Find where the given text appears and provide that cell's center as [x, y] coordinate. 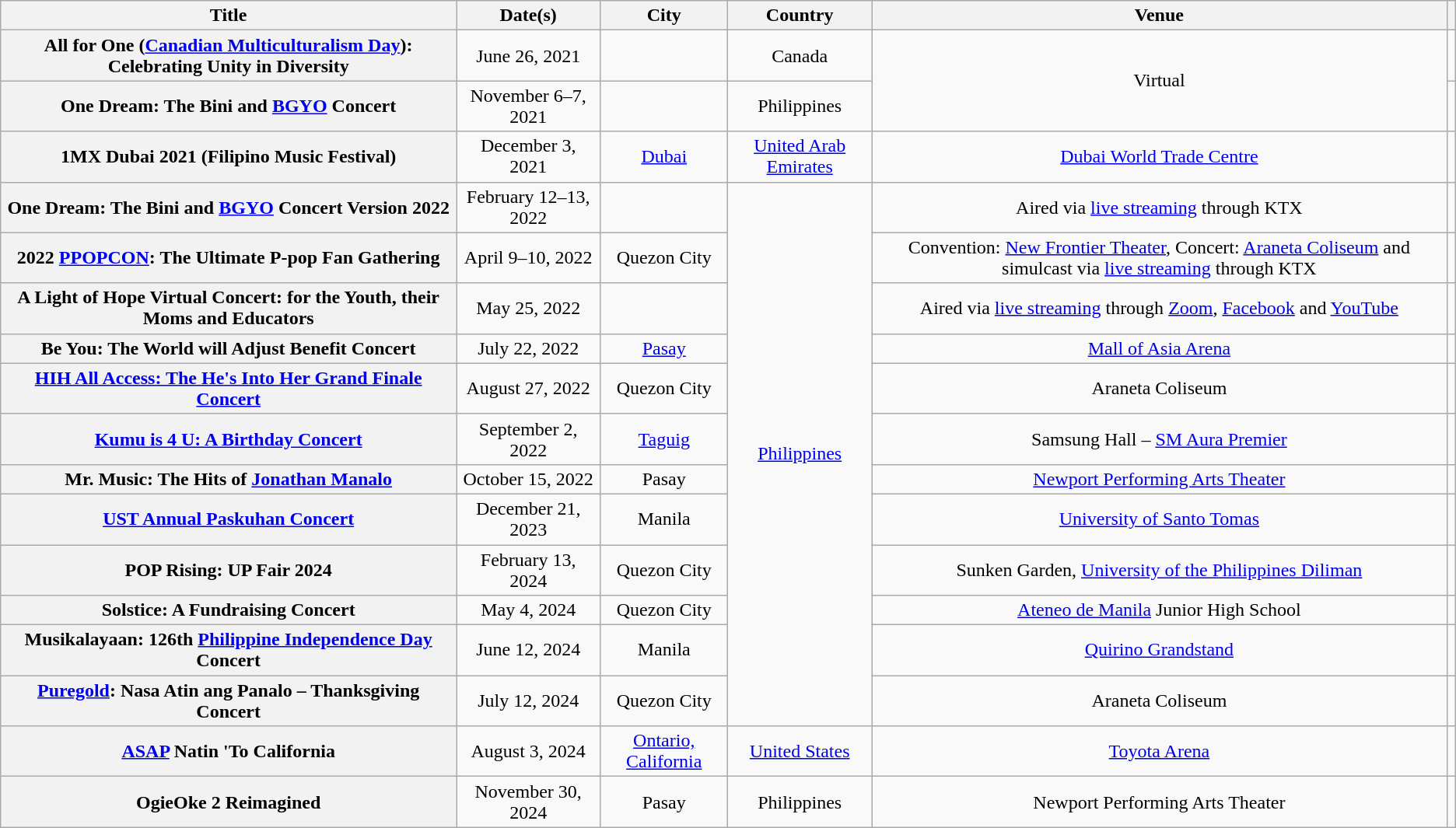
OgieOke 2 Reimagined [229, 802]
Date(s) [529, 16]
Puregold: Nasa Atin ang Panalo – Thanksgiving Concert [229, 701]
November 30, 2024 [529, 802]
February 13, 2024 [529, 569]
August 3, 2024 [529, 751]
May 25, 2022 [529, 308]
One Dream: The Bini and BGYO Concert [229, 106]
City [664, 16]
Country [800, 16]
December 21, 2023 [529, 519]
December 3, 2021 [529, 157]
All for One (Canadian Multiculturalism Day): Celebrating Unity in Diversity [229, 56]
POP Rising: UP Fair 2024 [229, 569]
Aired via live streaming through Zoom, Facebook and YouTube [1159, 308]
Ateneo de Manila Junior High School [1159, 610]
June 12, 2024 [529, 650]
April 9–10, 2022 [529, 258]
HIH All Access: The He's Into Her Grand Finale Concert [229, 389]
Sunken Garden, University of the Philippines Diliman [1159, 569]
Ontario, California [664, 751]
Virtual [1159, 81]
July 12, 2024 [529, 701]
United Arab Emirates [800, 157]
Toyota Arena [1159, 751]
Venue [1159, 16]
August 27, 2022 [529, 389]
Quirino Grandstand [1159, 650]
1MX Dubai 2021 (Filipino Music Festival) [229, 157]
A Light of Hope Virtual Concert: for the Youth, their Moms and Educators [229, 308]
Samsung Hall – SM Aura Premier [1159, 438]
October 15, 2022 [529, 479]
Be You: The World will Adjust Benefit Concert [229, 348]
July 22, 2022 [529, 348]
Title [229, 16]
Dubai [664, 157]
Taguig [664, 438]
May 4, 2024 [529, 610]
September 2, 2022 [529, 438]
Musikalayaan: 126th Philippine Independence Day Concert [229, 650]
Solstice: A Fundraising Concert [229, 610]
February 12–13, 2022 [529, 207]
ASAP Natin 'To California [229, 751]
One Dream: The Bini and BGYO Concert Version 2022 [229, 207]
Canada [800, 56]
Mr. Music: The Hits of Jonathan Manalo [229, 479]
November 6–7, 2021 [529, 106]
Mall of Asia Arena [1159, 348]
Kumu is 4 U: A Birthday Concert [229, 438]
June 26, 2021 [529, 56]
University of Santo Tomas [1159, 519]
United States [800, 751]
Convention: New Frontier Theater, Concert: Araneta Coliseum and simulcast via live streaming through KTX [1159, 258]
Dubai World Trade Centre [1159, 157]
UST Annual Paskuhan Concert [229, 519]
2022 PPOPCON: The Ultimate P-pop Fan Gathering [229, 258]
Aired via live streaming through KTX [1159, 207]
